Extract the [x, y] coordinate from the center of the cell holding the provided text.  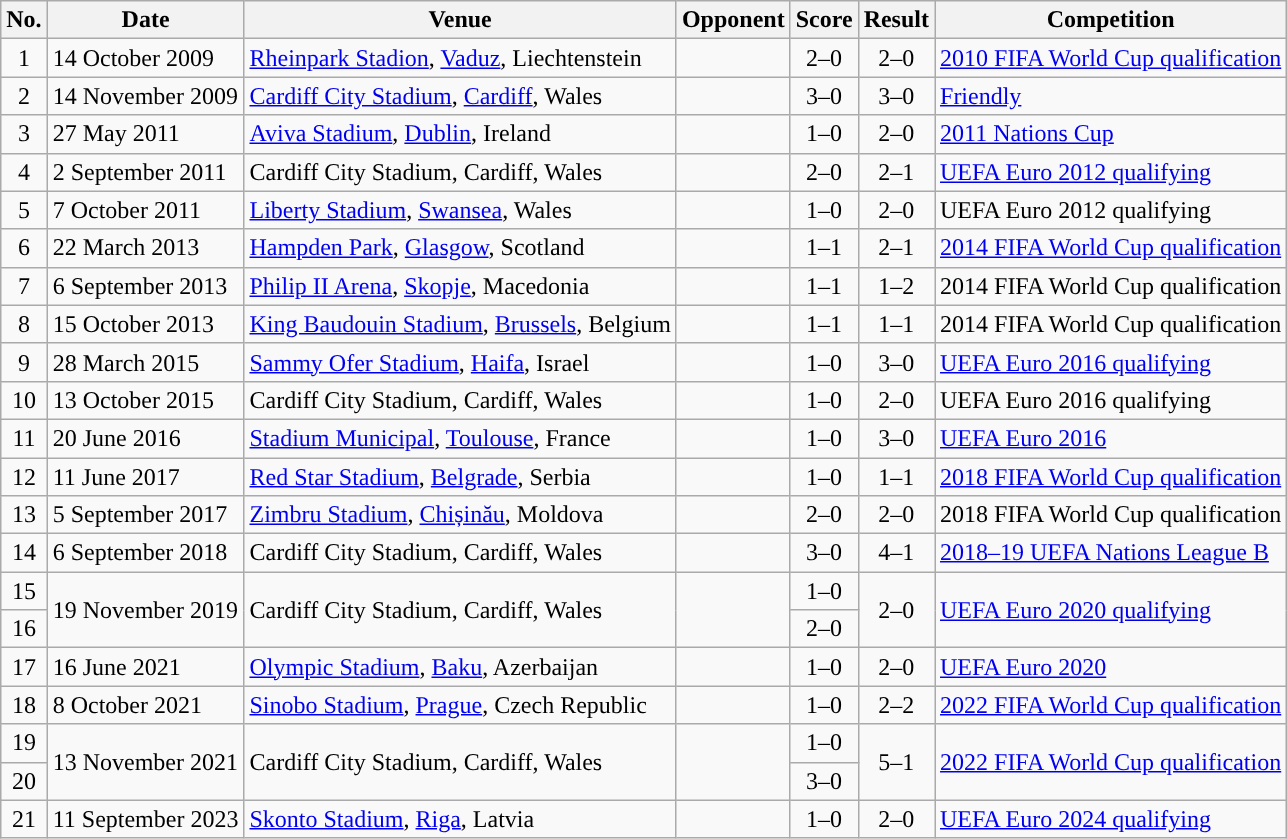
28 March 2015 [146, 362]
2 [24, 96]
18 [24, 705]
6 September 2018 [146, 553]
6 [24, 248]
4–1 [896, 553]
11 June 2017 [146, 477]
19 November 2019 [146, 610]
15 October 2013 [146, 324]
21 [24, 819]
2018–19 UEFA Nations League B [1110, 553]
King Baudouin Stadium, Brussels, Belgium [460, 324]
22 March 2013 [146, 248]
17 [24, 667]
Score [824, 20]
Sammy Ofer Stadium, Haifa, Israel [460, 362]
14 [24, 553]
Skonto Stadium, Riga, Latvia [460, 819]
16 June 2021 [146, 667]
Date [146, 20]
9 [24, 362]
5–1 [896, 762]
Aviva Stadium, Dublin, Ireland [460, 134]
10 [24, 400]
Red Star Stadium, Belgrade, Serbia [460, 477]
Result [896, 20]
Liberty Stadium, Swansea, Wales [460, 210]
Stadium Municipal, Toulouse, France [460, 438]
Friendly [1110, 96]
UEFA Euro 2020 [1110, 667]
14 October 2009 [146, 58]
Competition [1110, 20]
13 November 2021 [146, 762]
5 September 2017 [146, 515]
3 [24, 134]
Hampden Park, Glasgow, Scotland [460, 248]
11 September 2023 [146, 819]
2011 Nations Cup [1110, 134]
16 [24, 629]
UEFA Euro 2016 [1110, 438]
2010 FIFA World Cup qualification [1110, 58]
14 November 2009 [146, 96]
2 September 2011 [146, 172]
11 [24, 438]
Sinobo Stadium, Prague, Czech Republic [460, 705]
27 May 2011 [146, 134]
20 [24, 781]
6 September 2013 [146, 286]
Rheinpark Stadion, Vaduz, Liechtenstein [460, 58]
Venue [460, 20]
2–2 [896, 705]
1 [24, 58]
13 October 2015 [146, 400]
19 [24, 743]
UEFA Euro 2020 qualifying [1110, 610]
12 [24, 477]
8 [24, 324]
7 [24, 286]
1–2 [896, 286]
Zimbru Stadium, Chișinău, Moldova [460, 515]
13 [24, 515]
4 [24, 172]
Philip II Arena, Skopje, Macedonia [460, 286]
7 October 2011 [146, 210]
5 [24, 210]
UEFA Euro 2024 qualifying [1110, 819]
20 June 2016 [146, 438]
15 [24, 591]
Olympic Stadium, Baku, Azerbaijan [460, 667]
No. [24, 20]
8 October 2021 [146, 705]
Opponent [733, 20]
